For the text-containing cell, return its midpoint in (X, Y) coordinate format. 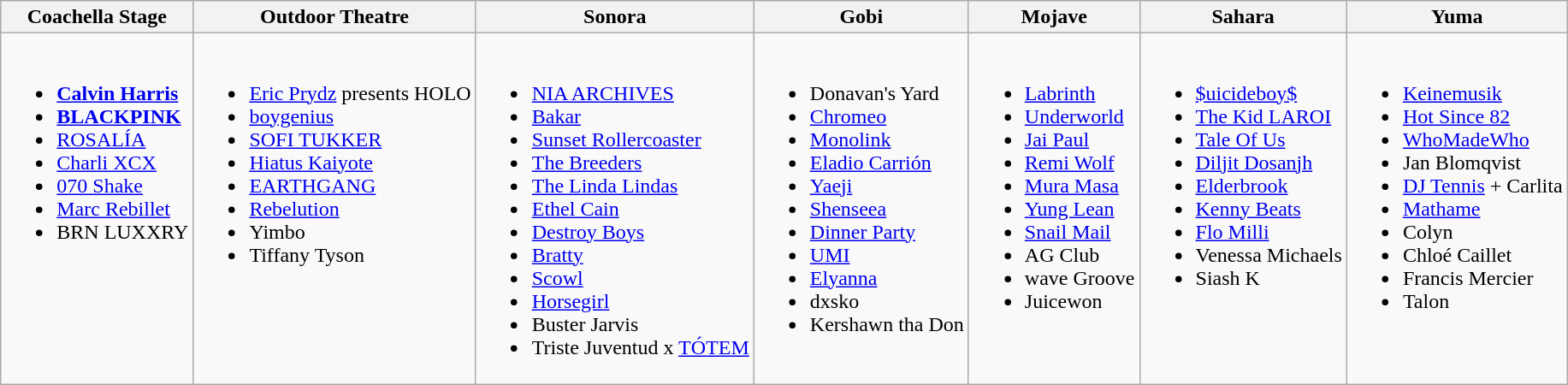
Coachella Stage (98, 17)
Gobi (861, 17)
Sonora (614, 17)
Yuma (1457, 17)
Donavan's YardChromeoMonolinkEladio CarriónYaejiShenseeaDinner PartyUMIElyannadxsko Kershawn tha Don (861, 209)
KeinemusikHot Since 82WhoMadeWhoJan BlomqvistDJ Tennis + CarlitaMathameColynChloé CailletFrancis MercierTalon (1457, 209)
Mojave (1054, 17)
Eric Prydz presents HOLOboygeniusSOFI TUKKERHiatus KaiyoteEARTHGANGRebelutionYimbo Tiffany Tyson (334, 209)
NIA ARCHIVESBakarSunset RollercoasterThe BreedersThe Linda LindasEthel CainDestroy BoysBrattyScowlHorsegirlBuster Jarvis Triste Juventud x TÓTEM (614, 209)
LabrinthUnderworldJai PaulRemi WolfMura MasaYung LeanSnail MailAG Clubwave Groove Juicewon (1054, 209)
Calvin HarrisBLACKPINKROSALÍACharli XCX070 ShakeMarc RebilletBRN LUXXRY (98, 209)
Outdoor Theatre (334, 17)
$uicideboy$The Kid LAROITale Of UsDiljit DosanjhElderbrookKenny BeatsFlo MilliVenessa Michaels Siash K (1243, 209)
Sahara (1243, 17)
